Detect which cell encompasses the target text, then output its (X, Y) center coordinate. 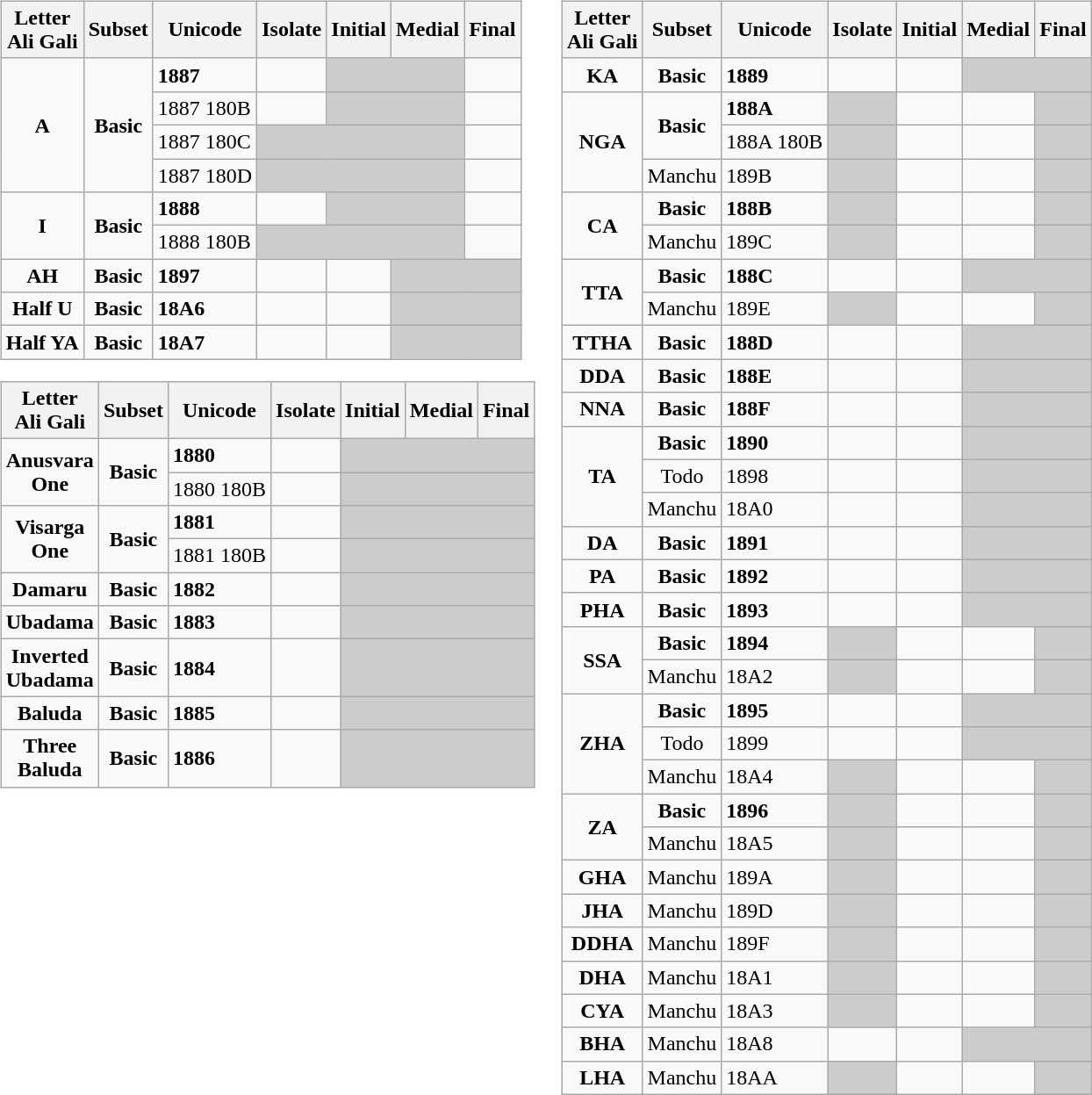
VisargaOne (49, 539)
1887 (205, 75)
1888 180B (205, 242)
18A3 (774, 1011)
1880 180B (219, 489)
188D (774, 342)
1897 (205, 276)
LHA (602, 1077)
GHA (602, 877)
1888 (205, 209)
18A6 (205, 309)
TTHA (602, 342)
188C (774, 276)
A (42, 125)
1889 (774, 75)
PHA (602, 609)
1899 (774, 744)
189A (774, 877)
KA (602, 75)
1887 180B (205, 108)
18A8 (774, 1044)
ZHA (602, 744)
1882 (219, 589)
1885 (219, 713)
1895 (774, 710)
SSA (602, 659)
DDA (602, 376)
189B (774, 175)
18A4 (774, 777)
ZA (602, 827)
Damaru (49, 589)
NNA (602, 409)
I (42, 226)
BHA (602, 1044)
1887 180C (205, 141)
1894 (774, 643)
18AA (774, 1077)
TA (602, 476)
1887 180D (205, 175)
1884 (219, 667)
188A (774, 108)
18A7 (205, 342)
189D (774, 911)
DDHA (602, 944)
1898 (774, 476)
1891 (774, 543)
18A1 (774, 977)
188B (774, 209)
189C (774, 242)
Half U (42, 309)
PA (602, 576)
188F (774, 409)
18A2 (774, 676)
189F (774, 944)
1880 (219, 455)
189E (774, 309)
188E (774, 376)
JHA (602, 911)
1883 (219, 623)
1890 (774, 443)
Ubadama (49, 623)
1892 (774, 576)
Half YA (42, 342)
ThreeBaluda (49, 759)
1881 (219, 522)
CYA (602, 1011)
188A 180B (774, 141)
18A0 (774, 509)
18A5 (774, 844)
InvertedUbadama (49, 667)
DA (602, 543)
Baluda (49, 713)
NGA (602, 141)
DHA (602, 977)
AnusvaraOne (49, 472)
CA (602, 226)
1896 (774, 810)
1886 (219, 759)
1881 180B (219, 556)
TTA (602, 292)
1893 (774, 609)
AH (42, 276)
